For the text-containing cell, return its midpoint in [x, y] coordinate format. 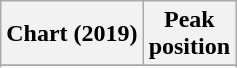
Peak position [189, 34]
Chart (2019) [72, 34]
